Output the [x, y] coordinate of the center of the cell containing the given text.  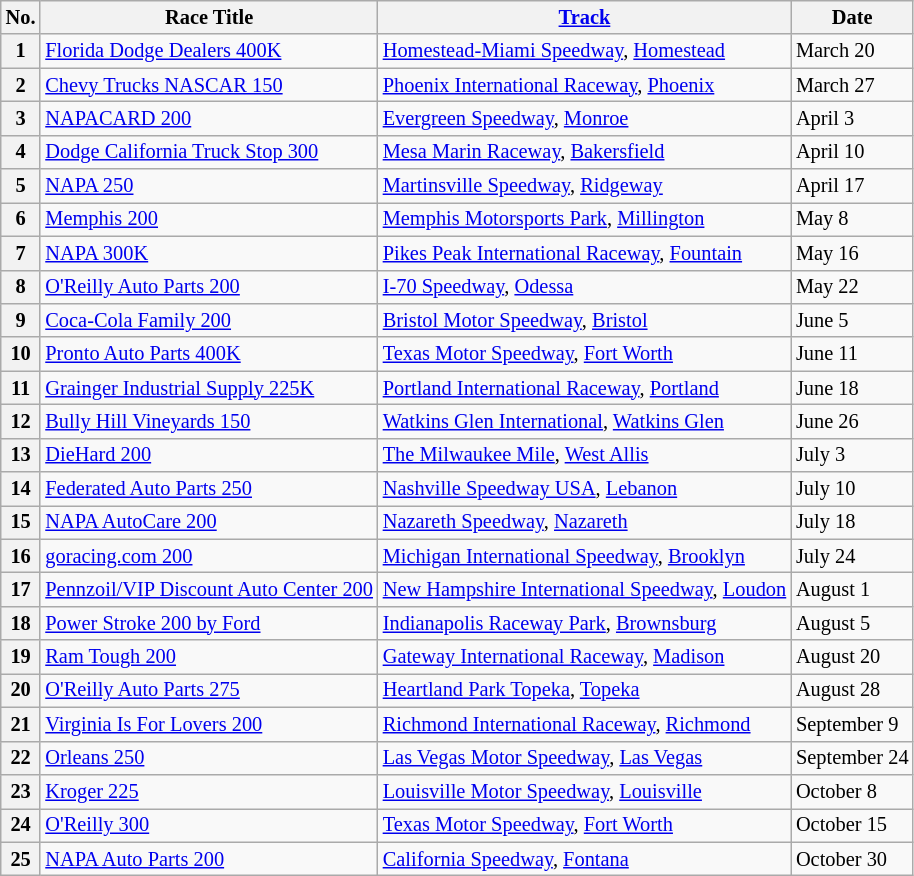
May 22 [852, 287]
July 10 [852, 489]
Mesa Marin Raceway, Bakersfield [584, 152]
Martinsville Speedway, Ridgeway [584, 186]
June 26 [852, 421]
DieHard 200 [208, 455]
Homestead-Miami Speedway, Homestead [584, 51]
Kroger 225 [208, 791]
21 [21, 724]
No. [21, 17]
April 3 [852, 118]
25 [21, 859]
Nazareth Speedway, Nazareth [584, 522]
March 27 [852, 85]
Date [852, 17]
New Hampshire International Speedway, Loudon [584, 589]
October 30 [852, 859]
Louisville Motor Speedway, Louisville [584, 791]
October 15 [852, 825]
California Speedway, Fontana [584, 859]
Evergreen Speedway, Monroe [584, 118]
March 20 [852, 51]
Phoenix International Raceway, Phoenix [584, 85]
August 1 [852, 589]
24 [21, 825]
NAPA 250 [208, 186]
Federated Auto Parts 250 [208, 489]
The Milwaukee Mile, West Allis [584, 455]
9 [21, 320]
Pikes Peak International Raceway, Fountain [584, 253]
7 [21, 253]
1 [21, 51]
Pennzoil/VIP Discount Auto Center 200 [208, 589]
Bristol Motor Speedway, Bristol [584, 320]
Grainger Industrial Supply 225K [208, 388]
Coca-Cola Family 200 [208, 320]
Ram Tough 200 [208, 657]
Florida Dodge Dealers 400K [208, 51]
April 10 [852, 152]
Indianapolis Raceway Park, Brownsburg [584, 623]
14 [21, 489]
3 [21, 118]
4 [21, 152]
NAPA 300K [208, 253]
23 [21, 791]
July 18 [852, 522]
June 5 [852, 320]
NAPA AutoCare 200 [208, 522]
July 24 [852, 556]
2 [21, 85]
NAPACARD 200 [208, 118]
Las Vegas Motor Speedway, Las Vegas [584, 758]
Nashville Speedway USA, Lebanon [584, 489]
June 18 [852, 388]
Memphis Motorsports Park, Millington [584, 219]
goracing.com 200 [208, 556]
July 3 [852, 455]
Orleans 250 [208, 758]
5 [21, 186]
20 [21, 690]
17 [21, 589]
18 [21, 623]
6 [21, 219]
September 24 [852, 758]
Portland International Raceway, Portland [584, 388]
August 20 [852, 657]
Power Stroke 200 by Ford [208, 623]
October 8 [852, 791]
Virginia Is For Lovers 200 [208, 724]
Memphis 200 [208, 219]
August 5 [852, 623]
May 8 [852, 219]
I-70 Speedway, Odessa [584, 287]
O'Reilly Auto Parts 275 [208, 690]
May 16 [852, 253]
Pronto Auto Parts 400K [208, 354]
August 28 [852, 690]
Michigan International Speedway, Brooklyn [584, 556]
Dodge California Truck Stop 300 [208, 152]
10 [21, 354]
Chevy Trucks NASCAR 150 [208, 85]
8 [21, 287]
16 [21, 556]
15 [21, 522]
22 [21, 758]
September 9 [852, 724]
April 17 [852, 186]
11 [21, 388]
19 [21, 657]
Bully Hill Vineyards 150 [208, 421]
Watkins Glen International, Watkins Glen [584, 421]
Heartland Park Topeka, Topeka [584, 690]
Richmond International Raceway, Richmond [584, 724]
Gateway International Raceway, Madison [584, 657]
12 [21, 421]
13 [21, 455]
NAPA Auto Parts 200 [208, 859]
Race Title [208, 17]
O'Reilly Auto Parts 200 [208, 287]
Track [584, 17]
O'Reilly 300 [208, 825]
June 11 [852, 354]
